Return [x, y] of the center of cell containing provided text 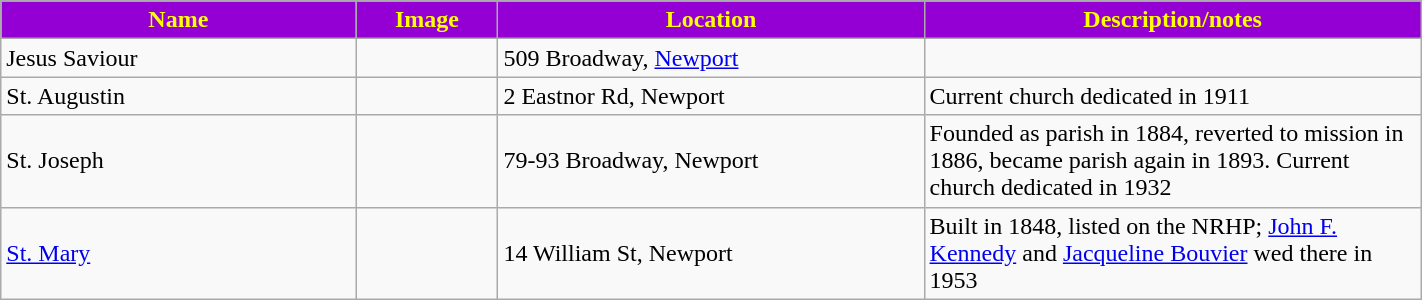
Jesus Saviour [178, 58]
14 William St, Newport [711, 253]
509 Broadway, Newport [711, 58]
Name [178, 20]
79-93 Broadway, Newport [711, 161]
St. Joseph [178, 161]
Founded as parish in 1884, reverted to mission in 1886, became parish again in 1893. Current church dedicated in 1932 [1172, 161]
Description/notes [1172, 20]
St. Augustin [178, 96]
Location [711, 20]
Image [427, 20]
Current church dedicated in 1911 [1172, 96]
St. Mary [178, 253]
2 Eastnor Rd, Newport [711, 96]
Built in 1848, listed on the NRHP; John F. Kennedy and Jacqueline Bouvier wed there in 1953 [1172, 253]
